Locate the cell with the specified text and output its [X, Y] center coordinate. 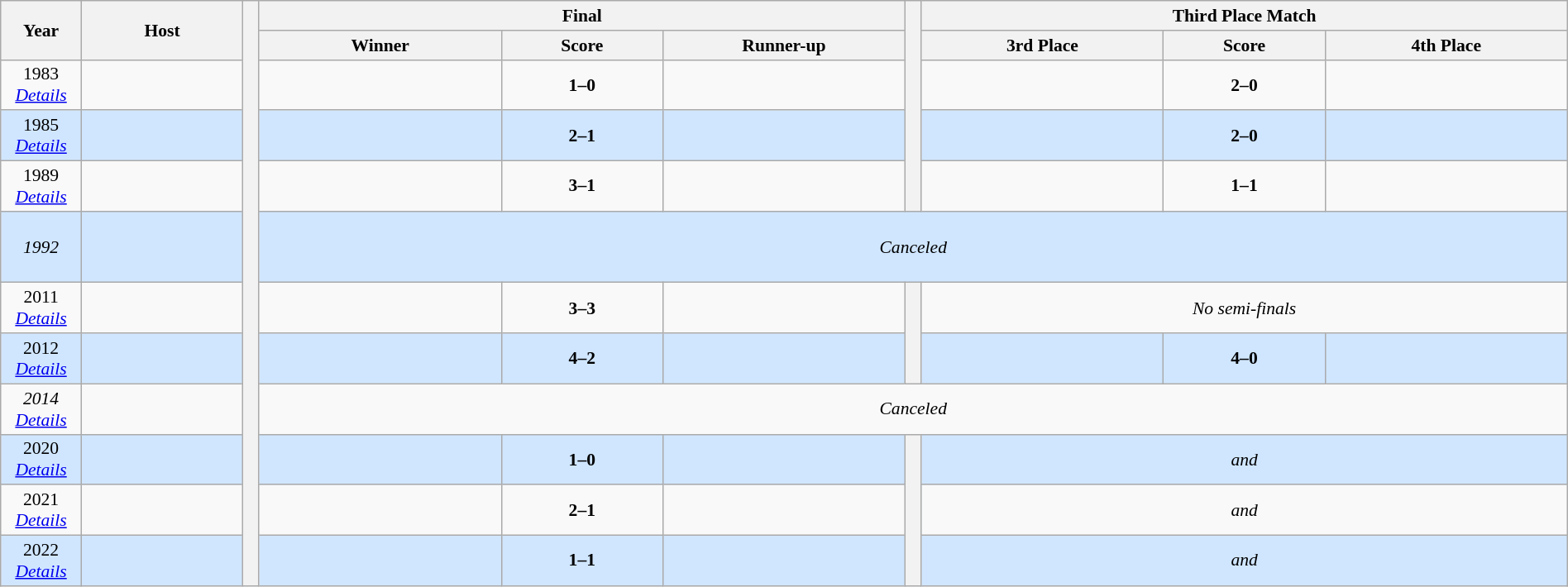
4–0 [1244, 359]
2020Details [41, 460]
1983Details [41, 84]
3rd Place [1042, 45]
2021Details [41, 511]
Runner-up [784, 45]
2012Details [41, 359]
Third Place Match [1244, 16]
Host [162, 30]
Final [582, 16]
3–3 [582, 308]
1989Details [41, 187]
No semi-finals [1244, 308]
3–1 [582, 187]
4–2 [582, 359]
1985Details [41, 136]
4th Place [1446, 45]
2014Details [41, 408]
Year [41, 30]
Winner [380, 45]
2022Details [41, 561]
2011Details [41, 308]
1992 [41, 247]
